Return (X, Y) of the center of cell containing provided text 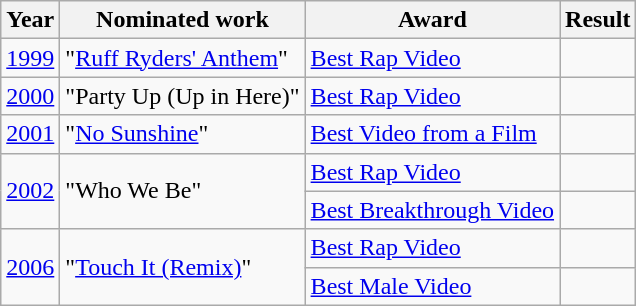
1999 (30, 58)
Best Video from a Film (432, 134)
"Ruff Ryders' Anthem" (182, 58)
"Touch It (Remix)" (182, 267)
2001 (30, 134)
Best Breakthrough Video (432, 210)
2002 (30, 191)
2000 (30, 96)
Nominated work (182, 20)
2006 (30, 267)
Award (432, 20)
"Party Up (Up in Here)" (182, 96)
Year (30, 20)
"No Sunshine" (182, 134)
"Who We Be" (182, 191)
Result (598, 20)
Best Male Video (432, 286)
